Provide the [X, Y] coordinate of the cell's center where the given text is located.  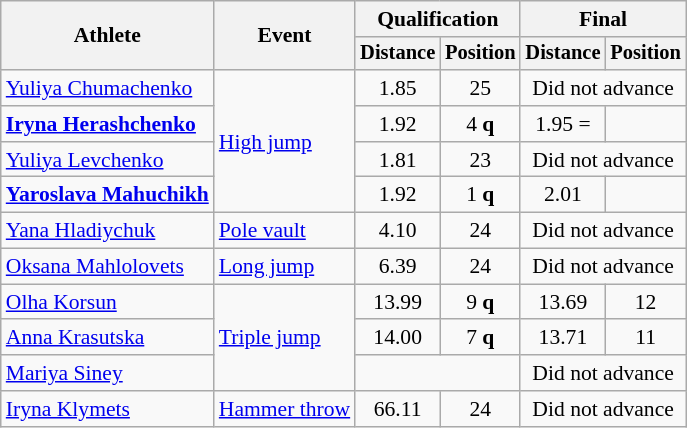
Event [284, 36]
Yuliya Levchenko [108, 160]
Qualification [438, 19]
Oksana Mahlolovets [108, 267]
Yaroslava Mahuchikh [108, 195]
9 q [480, 302]
Mariya Siney [108, 373]
1.85 [398, 88]
25 [480, 88]
11 [645, 338]
Iryna Klymets [108, 409]
1.95 = [562, 124]
7 q [480, 338]
High jump [284, 141]
4 q [480, 124]
Olha Korsun [108, 302]
2.01 [562, 195]
14.00 [398, 338]
Triple jump [284, 338]
Yana Hladiychuk [108, 231]
1 q [480, 195]
Athlete [108, 36]
Hammer throw [284, 409]
13.69 [562, 302]
66.11 [398, 409]
Final [602, 19]
4.10 [398, 231]
Iryna Herashchenko [108, 124]
13.71 [562, 338]
Anna Krasutska [108, 338]
Yuliya Chumachenko [108, 88]
23 [480, 160]
12 [645, 302]
1.81 [398, 160]
13.99 [398, 302]
Pole vault [284, 231]
Long jump [284, 267]
6.39 [398, 267]
